Provide the [x, y] coordinate of the cell's center where the given text is located.  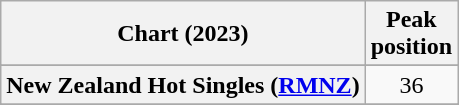
Peakposition [411, 34]
Chart (2023) [183, 34]
New Zealand Hot Singles (RMNZ) [183, 85]
36 [411, 85]
